Search for the cell housing the specified text and yield its (x, y) center coordinate. 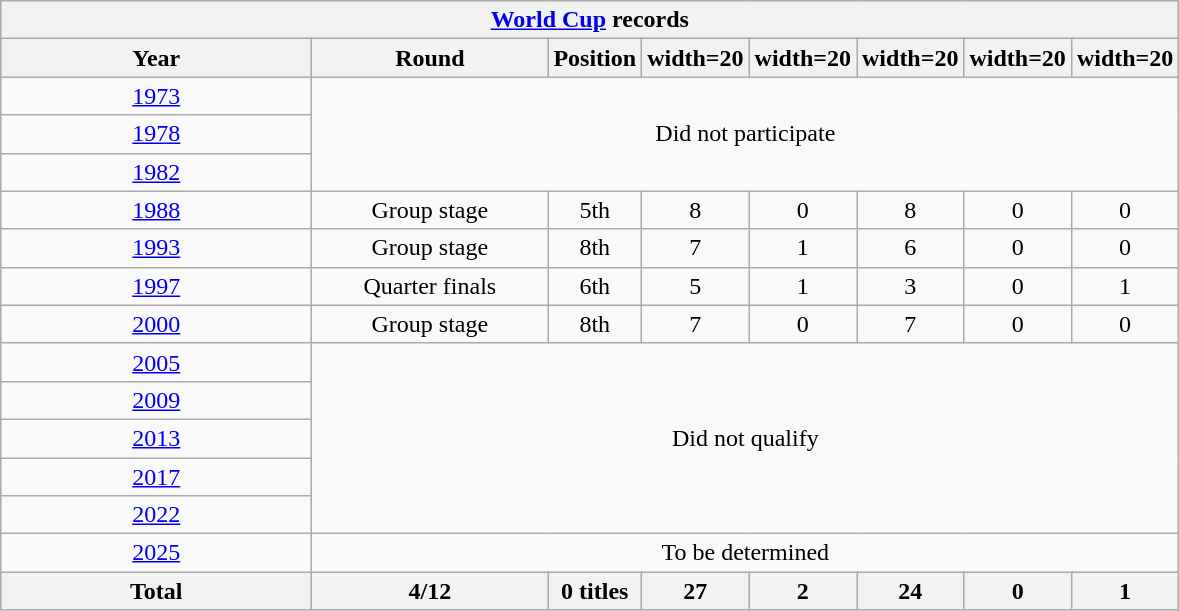
Total (156, 591)
2005 (156, 362)
1978 (156, 134)
World Cup records (590, 20)
6th (595, 286)
24 (910, 591)
Round (430, 58)
6 (910, 248)
27 (696, 591)
3 (910, 286)
1997 (156, 286)
1993 (156, 248)
1982 (156, 172)
1988 (156, 210)
5th (595, 210)
2025 (156, 553)
Did not participate (746, 134)
2 (802, 591)
2000 (156, 324)
1973 (156, 96)
4/12 (430, 591)
Year (156, 58)
0 titles (595, 591)
Did not qualify (746, 438)
2017 (156, 477)
Quarter finals (430, 286)
2009 (156, 400)
2022 (156, 515)
Position (595, 58)
To be determined (746, 553)
5 (696, 286)
2013 (156, 438)
